Scan for the cell matching the given text and deliver its (x, y) coordinate at center. 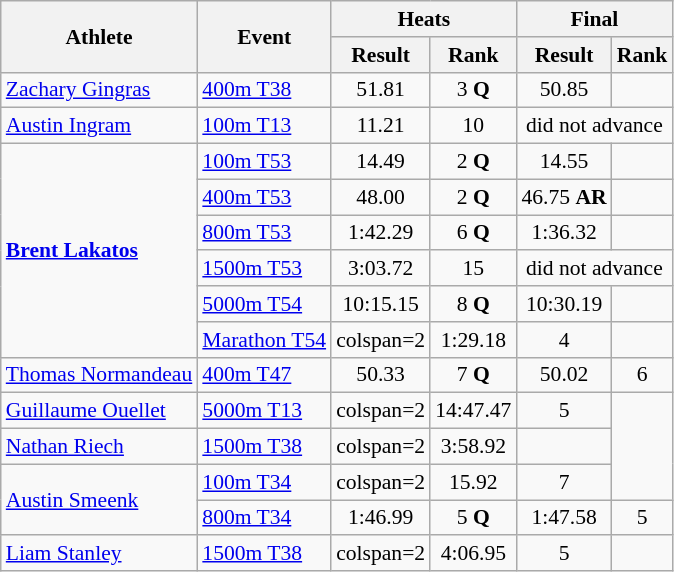
Austin Ingram (100, 126)
Marathon T54 (264, 340)
400m T47 (264, 375)
4 (564, 340)
400m T38 (264, 90)
8 Q (473, 304)
Nathan Riech (100, 447)
Brent Lakatos (100, 251)
1:36.32 (564, 233)
5 Q (473, 518)
15.92 (473, 482)
1:42.29 (380, 233)
1:29.18 (473, 340)
10:30.19 (564, 304)
100m T13 (264, 126)
14:47.47 (473, 411)
3 Q (473, 90)
3:03.72 (380, 269)
5000m T13 (264, 411)
400m T53 (264, 197)
14.55 (564, 162)
7 (564, 482)
100m T53 (264, 162)
Final (594, 19)
Heats (424, 19)
48.00 (380, 197)
50.02 (564, 375)
Event (264, 36)
50.33 (380, 375)
Zachary Gingras (100, 90)
6 (642, 375)
Thomas Normandeau (100, 375)
10 (473, 126)
800m T34 (264, 518)
11.21 (380, 126)
6 Q (473, 233)
5000m T54 (264, 304)
46.75 AR (564, 197)
3:58.92 (473, 447)
7 Q (473, 375)
14.49 (380, 162)
Liam Stanley (100, 554)
1500m T53 (264, 269)
10:15.15 (380, 304)
50.85 (564, 90)
1:47.58 (564, 518)
Guillaume Ouellet (100, 411)
Austin Smeenk (100, 500)
4:06.95 (473, 554)
15 (473, 269)
800m T53 (264, 233)
100m T34 (264, 482)
1:46.99 (380, 518)
51.81 (380, 90)
Athlete (100, 36)
